Return the [X, Y] coordinate for the center point of the cell that contains the specified text.  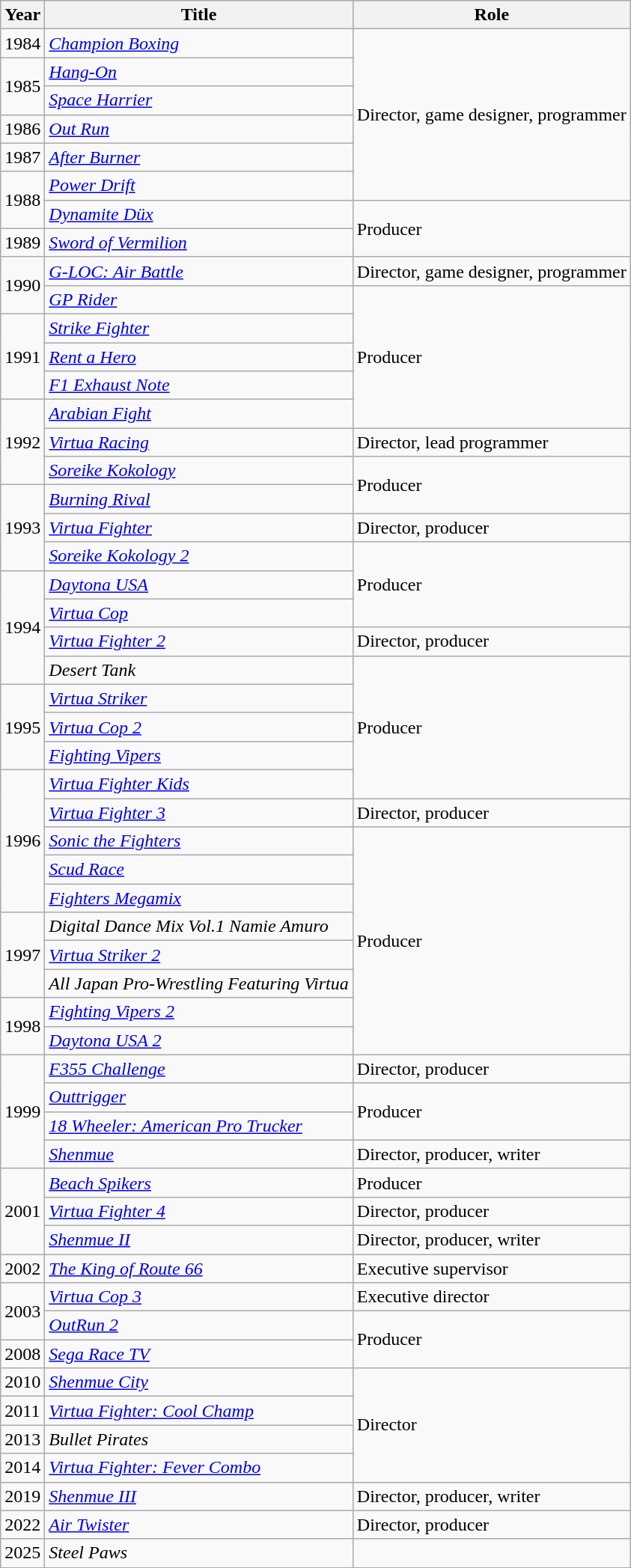
1987 [22, 157]
1988 [22, 200]
OutRun 2 [199, 1326]
Shenmue [199, 1154]
Desert Tank [199, 670]
Virtua Fighter 3 [199, 812]
Beach Spikers [199, 1183]
Burning Rival [199, 499]
1998 [22, 1026]
Hang-On [199, 72]
1986 [22, 129]
Soreike Kokology [199, 471]
2014 [22, 1468]
2022 [22, 1525]
Virtua Fighter 2 [199, 641]
Virtua Striker 2 [199, 955]
Virtua Fighter Kids [199, 784]
Title [199, 15]
F1 Exhaust Note [199, 385]
Virtua Cop [199, 613]
Virtua Fighter: Cool Champ [199, 1411]
After Burner [199, 157]
Virtua Fighter 4 [199, 1211]
1995 [22, 727]
2019 [22, 1496]
G-LOC: Air Battle [199, 271]
1999 [22, 1111]
Fighting Vipers 2 [199, 1012]
2001 [22, 1211]
All Japan Pro-Wrestling Featuring Virtua [199, 983]
Bullet Pirates [199, 1439]
Outtrigger [199, 1097]
2025 [22, 1553]
Daytona USA [199, 585]
Steel Paws [199, 1553]
2010 [22, 1382]
Virtua Racing [199, 442]
Rent a Hero [199, 357]
Director, lead programmer [491, 442]
Role [491, 15]
1997 [22, 955]
Virtua Fighter: Fever Combo [199, 1468]
Executive supervisor [491, 1269]
Soreike Kokology 2 [199, 556]
Power Drift [199, 186]
2011 [22, 1411]
Fighting Vipers [199, 755]
Executive director [491, 1297]
Sonic the Fighters [199, 841]
Virtua Striker [199, 698]
Shenmue City [199, 1382]
F355 Challenge [199, 1069]
Daytona USA 2 [199, 1040]
Sword of Vermilion [199, 242]
The King of Route 66 [199, 1269]
Scud Race [199, 870]
Arabian Fight [199, 414]
1984 [22, 43]
Out Run [199, 129]
18 Wheeler: American Pro Trucker [199, 1126]
Shenmue II [199, 1239]
1990 [22, 285]
Fighters Megamix [199, 898]
Year [22, 15]
GP Rider [199, 299]
1996 [22, 841]
1989 [22, 242]
2002 [22, 1269]
1993 [22, 528]
Dynamite Düx [199, 214]
2003 [22, 1311]
1994 [22, 627]
Sega Race TV [199, 1354]
2008 [22, 1354]
Digital Dance Mix Vol.1 Namie Amuro [199, 927]
1985 [22, 86]
1992 [22, 442]
Director [491, 1425]
Space Harrier [199, 100]
Virtua Cop 3 [199, 1297]
Champion Boxing [199, 43]
2013 [22, 1439]
Strike Fighter [199, 328]
1991 [22, 356]
Virtua Fighter [199, 528]
Air Twister [199, 1525]
Shenmue III [199, 1496]
Virtua Cop 2 [199, 727]
